For the text-containing cell, return its midpoint in [X, Y] coordinate format. 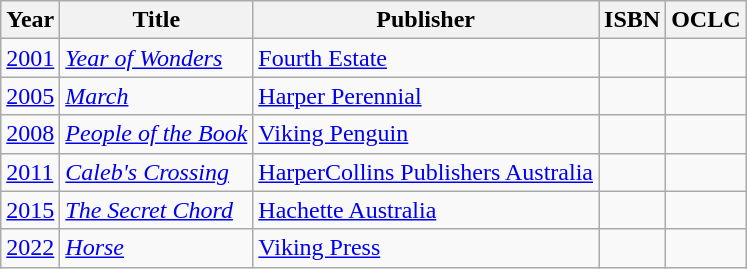
2008 [30, 134]
2015 [30, 210]
2022 [30, 248]
Hachette Australia [426, 210]
HarperCollins Publishers Australia [426, 172]
ISBN [632, 20]
Harper Perennial [426, 96]
Caleb's Crossing [156, 172]
Horse [156, 248]
The Secret Chord [156, 210]
2005 [30, 96]
Publisher [426, 20]
People of the Book [156, 134]
2001 [30, 58]
Viking Press [426, 248]
Fourth Estate [426, 58]
OCLC [706, 20]
Title [156, 20]
Year of Wonders [156, 58]
Viking Penguin [426, 134]
March [156, 96]
Year [30, 20]
2011 [30, 172]
